Identify which cell holds the provided text, then report its (x, y) central coordinate. 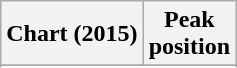
Chart (2015) (72, 34)
Peakposition (189, 34)
